Return (x, y) of the center of cell containing provided text 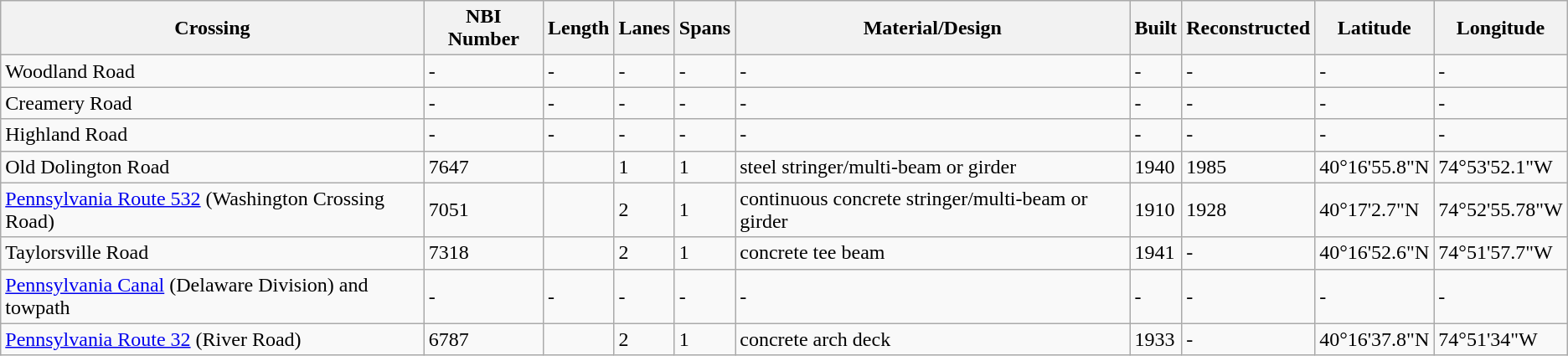
Highland Road (213, 135)
Spans (704, 28)
74°53'52.1"W (1501, 167)
6787 (483, 339)
1910 (1156, 209)
7051 (483, 209)
40°16'52.6"N (1375, 253)
continuous concrete stringer/multi-beam or girder (933, 209)
Taylorsville Road (213, 253)
Length (578, 28)
1941 (1156, 253)
74°51'57.7"W (1501, 253)
7647 (483, 167)
1985 (1248, 167)
Pennsylvania Route 32 (River Road) (213, 339)
Material/Design (933, 28)
Pennsylvania Route 532 (Washington Crossing Road) (213, 209)
concrete tee beam (933, 253)
1928 (1248, 209)
40°16'55.8"N (1375, 167)
NBI Number (483, 28)
Woodland Road (213, 71)
Built (1156, 28)
74°51'34"W (1501, 339)
Longitude (1501, 28)
steel stringer/multi-beam or girder (933, 167)
Old Dolington Road (213, 167)
74°52'55.78"W (1501, 209)
7318 (483, 253)
40°17'2.7"N (1375, 209)
Latitude (1375, 28)
Creamery Road (213, 103)
Reconstructed (1248, 28)
Lanes (644, 28)
1933 (1156, 339)
1940 (1156, 167)
40°16'37.8"N (1375, 339)
Pennsylvania Canal (Delaware Division) and towpath (213, 297)
Crossing (213, 28)
concrete arch deck (933, 339)
